Pinpoint the cell where the given text exists, returning its (X, Y) midpoint coordinate. 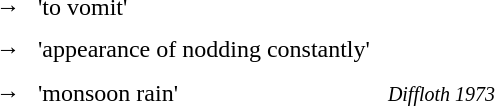
'appearance of nodding constantly' (204, 51)
